Return (X, Y) of the center of cell containing provided text 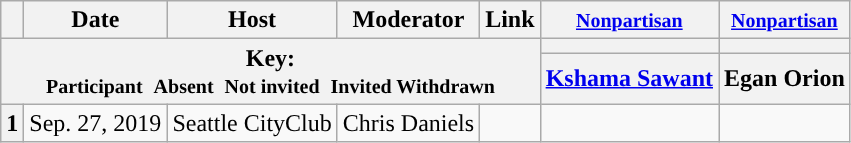
Link (510, 20)
Seattle CityClub (252, 123)
Kshama Sawant (629, 78)
Host (252, 20)
Egan Orion (785, 78)
Date (96, 20)
Chris Daniels (408, 123)
Moderator (408, 20)
Sep. 27, 2019 (96, 123)
1 (12, 123)
Key: Participant Absent Not invited Invited Withdrawn (270, 72)
